Extract the [x, y] coordinate from the center of the cell holding the provided text.  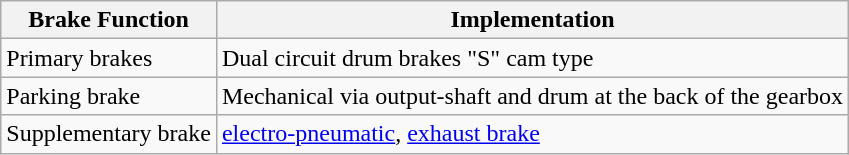
Parking brake [109, 96]
electro-pneumatic, exhaust brake [532, 134]
Implementation [532, 20]
Brake Function [109, 20]
Dual circuit drum brakes "S" cam type [532, 58]
Mechanical via output-shaft and drum at the back of the gearbox [532, 96]
Primary brakes [109, 58]
Supplementary brake [109, 134]
